From the cell containing the given text, extract its center point as [X, Y] coordinate. 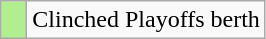
Clinched Playoffs berth [146, 20]
